From the cell containing the given text, extract its center point as [x, y] coordinate. 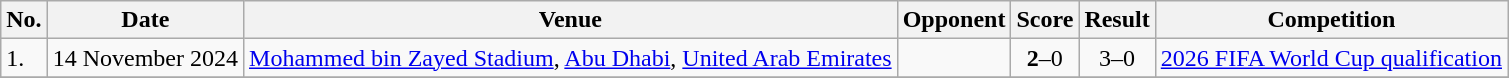
2–0 [1045, 58]
Score [1045, 20]
Date [145, 20]
Result [1117, 20]
Venue [571, 20]
2026 FIFA World Cup qualification [1331, 58]
Mohammed bin Zayed Stadium, Abu Dhabi, United Arab Emirates [571, 58]
Competition [1331, 20]
No. [24, 20]
1. [24, 58]
Opponent [954, 20]
3–0 [1117, 58]
14 November 2024 [145, 58]
